Search for the cell housing the specified text and yield its (x, y) center coordinate. 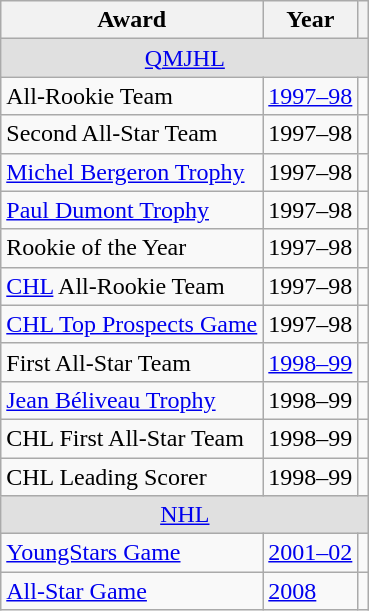
2001–02 (310, 553)
CHL All-Rookie Team (132, 286)
QMJHL (185, 58)
YoungStars Game (132, 553)
Jean Béliveau Trophy (132, 400)
All-Rookie Team (132, 96)
Paul Dumont Trophy (132, 210)
NHL (185, 515)
Year (310, 20)
CHL First All-Star Team (132, 438)
Rookie of the Year (132, 248)
All-Star Game (132, 591)
2008 (310, 591)
Second All-Star Team (132, 134)
CHL Top Prospects Game (132, 324)
Award (132, 20)
CHL Leading Scorer (132, 477)
Michel Bergeron Trophy (132, 172)
First All-Star Team (132, 362)
